Determine the [x, y] coordinate at the center of the cell enclosing the given text.  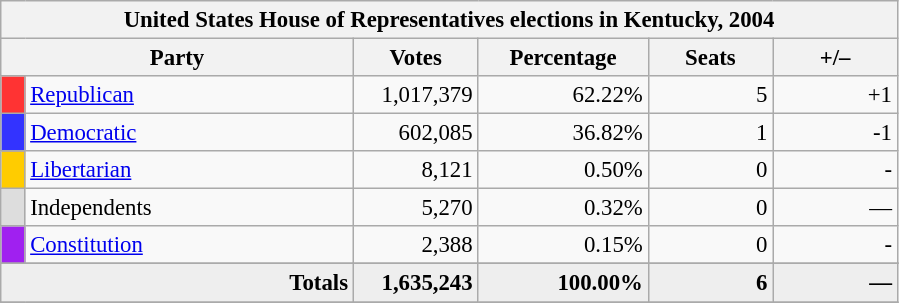
62.22% [563, 95]
+/– [836, 58]
36.82% [563, 133]
Party [178, 58]
0.32% [563, 208]
5,270 [416, 208]
-1 [836, 133]
5 [710, 95]
2,388 [416, 245]
602,085 [416, 133]
0.15% [563, 245]
Constitution [189, 245]
6 [710, 283]
0.50% [563, 170]
Democratic [189, 133]
1,635,243 [416, 283]
1,017,379 [416, 95]
8,121 [416, 170]
Percentage [563, 58]
Libertarian [189, 170]
Seats [710, 58]
Independents [189, 208]
Totals [178, 283]
+1 [836, 95]
1 [710, 133]
100.00% [563, 283]
Republican [189, 95]
United States House of Representatives elections in Kentucky, 2004 [450, 20]
Votes [416, 58]
